Extract the [x, y] coordinate from the center of the cell holding the provided text.  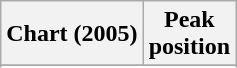
Peakposition [189, 34]
Chart (2005) [72, 34]
